Capture the cell that displays the provided text and extract its [x, y] central coordinate. 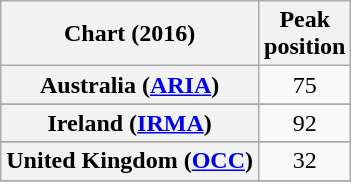
32 [305, 161]
Peakposition [305, 34]
75 [305, 85]
United Kingdom (OCC) [130, 161]
Australia (ARIA) [130, 85]
Ireland (IRMA) [130, 123]
92 [305, 123]
Chart (2016) [130, 34]
